Provide the (x, y) coordinate of the cell's center where the given text is located.  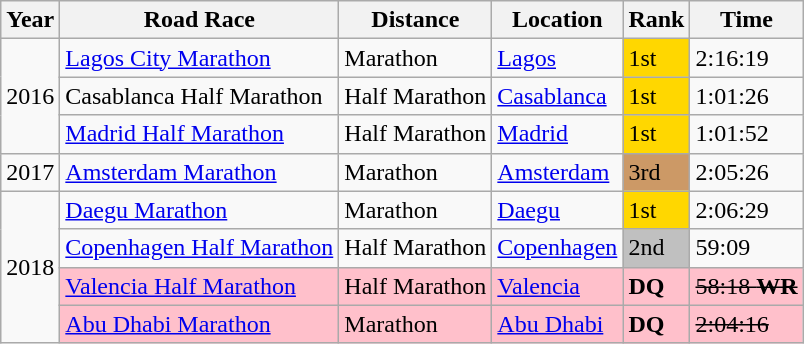
Time (746, 20)
Abu Dhabi (558, 324)
Abu Dhabi Marathon (200, 324)
2:06:29 (746, 210)
3rd (656, 172)
Daegu (558, 210)
Daegu Marathon (200, 210)
Copenhagen (558, 248)
2:04:16 (746, 324)
Location (558, 20)
Lagos (558, 58)
1:01:26 (746, 96)
Valencia (558, 286)
Road Race (200, 20)
2nd (656, 248)
58:18 WR (746, 286)
59:09 (746, 248)
Valencia Half Marathon (200, 286)
2018 (30, 267)
Amsterdam Marathon (200, 172)
Distance (416, 20)
Rank (656, 20)
Casablanca (558, 96)
Casablanca Half Marathon (200, 96)
Madrid (558, 134)
Lagos City Marathon (200, 58)
Year (30, 20)
2016 (30, 96)
Amsterdam (558, 172)
2017 (30, 172)
Madrid Half Marathon (200, 134)
2:05:26 (746, 172)
Copenhagen Half Marathon (200, 248)
1:01:52 (746, 134)
2:16:19 (746, 58)
